Locate the cell with the specified text and output its [X, Y] center coordinate. 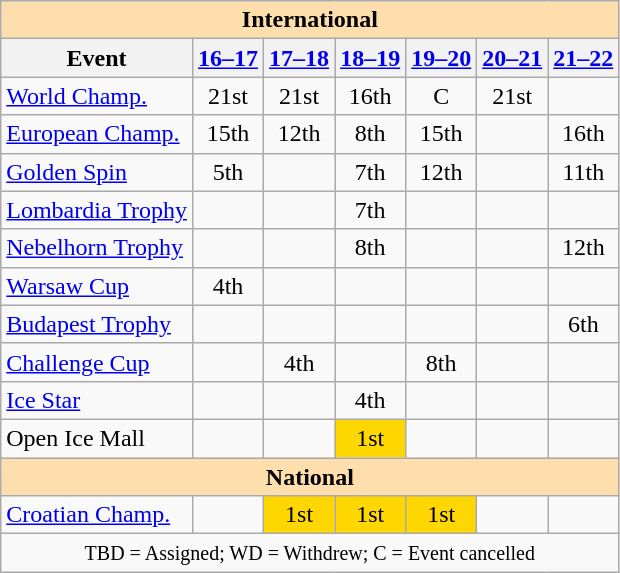
Croatian Champ. [97, 515]
National [310, 477]
Nebelhorn Trophy [97, 248]
TBD = Assigned; WD = Withdrew; C = Event cancelled [310, 553]
17–18 [300, 58]
16–17 [228, 58]
5th [228, 172]
Golden Spin [97, 172]
6th [584, 324]
21–22 [584, 58]
Event [97, 58]
18–19 [370, 58]
Open Ice Mall [97, 438]
19–20 [442, 58]
International [310, 20]
11th [584, 172]
20–21 [512, 58]
Ice Star [97, 400]
Lombardia Trophy [97, 210]
European Champ. [97, 134]
Budapest Trophy [97, 324]
World Champ. [97, 96]
Warsaw Cup [97, 286]
C [442, 96]
Challenge Cup [97, 362]
